Return [X, Y] of the center of cell containing provided text 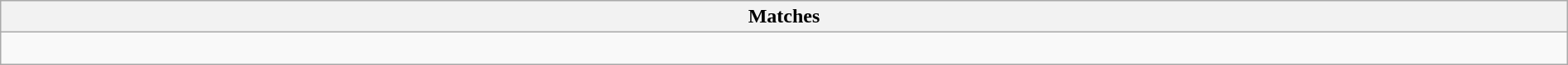
Matches [784, 17]
